Provide the [x, y] coordinate of the cell's center where the given text is located.  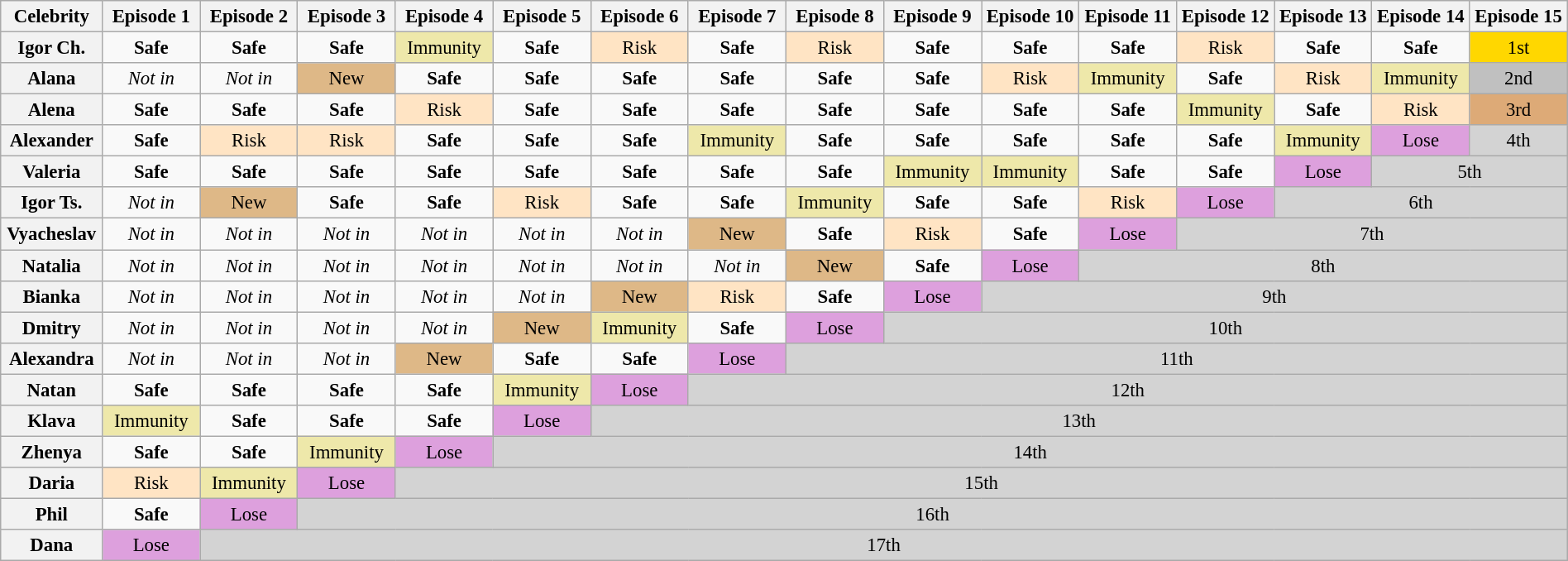
11th [1176, 358]
4th [1518, 141]
Episode 5 [542, 17]
Episode 8 [834, 17]
Valeria [51, 172]
Alexandra [51, 358]
10th [1226, 328]
16th [933, 514]
Igor Ch. [51, 48]
Dana [51, 545]
7th [1373, 234]
14th [1030, 452]
Episode 13 [1323, 17]
Vyacheslav [51, 234]
Bianka [51, 296]
Episode 11 [1128, 17]
Celebrity [51, 17]
Episode 3 [347, 17]
3rd [1518, 110]
Episode 9 [932, 17]
13th [1078, 421]
2nd [1518, 79]
Natan [51, 390]
Episode 1 [151, 17]
Daria [51, 483]
Episode 10 [1030, 17]
Dmitry [51, 328]
Klava [51, 421]
Phil [51, 514]
1st [1518, 48]
5th [1470, 172]
Alena [51, 110]
12th [1128, 390]
17th [883, 545]
Episode 6 [639, 17]
Alana [51, 79]
Episode 7 [737, 17]
8th [1323, 266]
6th [1421, 203]
Igor Ts. [51, 203]
Episode 12 [1226, 17]
Alexander [51, 141]
Episode 2 [249, 17]
Episode 14 [1421, 17]
Episode 15 [1518, 17]
Zhenya [51, 452]
9th [1274, 296]
Episode 4 [444, 17]
15th [981, 483]
Natalia [51, 266]
